Return the (X, Y) coordinate for the center point of the cell that contains the specified text.  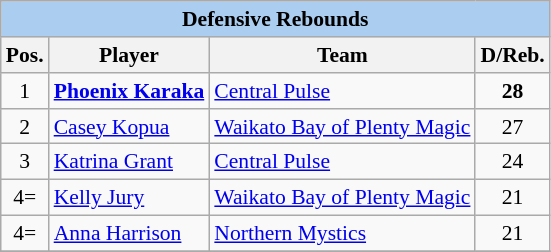
Kelly Jury (130, 197)
Pos. (25, 55)
Northern Mystics (342, 233)
Defensive Rebounds (276, 19)
Anna Harrison (130, 233)
Team (342, 55)
27 (512, 126)
Phoenix Karaka (130, 91)
2 (25, 126)
1 (25, 91)
D/Reb. (512, 55)
Katrina Grant (130, 162)
Casey Kopua (130, 126)
28 (512, 91)
24 (512, 162)
Player (130, 55)
3 (25, 162)
